Capture the cell that displays the provided text and extract its (X, Y) central coordinate. 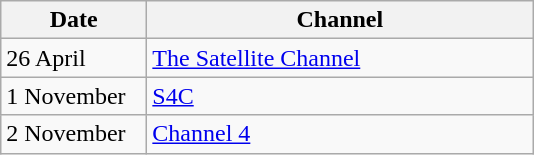
2 November (74, 134)
Date (74, 20)
1 November (74, 96)
Channel 4 (340, 134)
26 April (74, 58)
Channel (340, 20)
S4C (340, 96)
The Satellite Channel (340, 58)
